Scan for the cell matching the given text and deliver its [X, Y] coordinate at center. 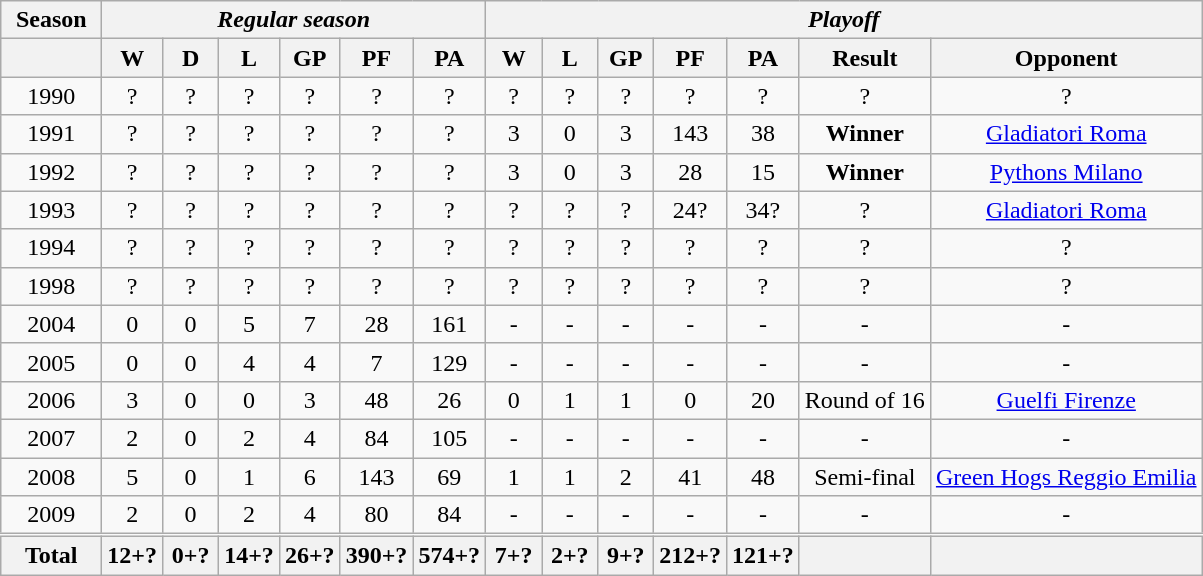
105 [450, 438]
2006 [52, 400]
212+? [690, 555]
12+? [132, 555]
1991 [52, 134]
Semi-final [864, 477]
69 [450, 477]
38 [764, 134]
14+? [250, 555]
Season [52, 20]
Playoff [844, 20]
1993 [52, 210]
9+? [626, 555]
20 [764, 400]
2004 [52, 324]
15 [764, 172]
Opponent [1066, 58]
D [191, 58]
Guelfi Firenze [1066, 400]
Regular season [294, 20]
1990 [52, 96]
26+? [310, 555]
Pythons Milano [1066, 172]
2008 [52, 477]
34? [764, 210]
Result [864, 58]
0+? [191, 555]
2009 [52, 516]
Total [52, 555]
1998 [52, 286]
1994 [52, 248]
26 [450, 400]
6 [310, 477]
574+? [450, 555]
2007 [52, 438]
41 [690, 477]
129 [450, 362]
2005 [52, 362]
2+? [570, 555]
24? [690, 210]
80 [376, 516]
7+? [514, 555]
390+? [376, 555]
Green Hogs Reggio Emilia [1066, 477]
121+? [764, 555]
1992 [52, 172]
161 [450, 324]
Round of 16 [864, 400]
